For the text-containing cell, return its midpoint in (x, y) coordinate format. 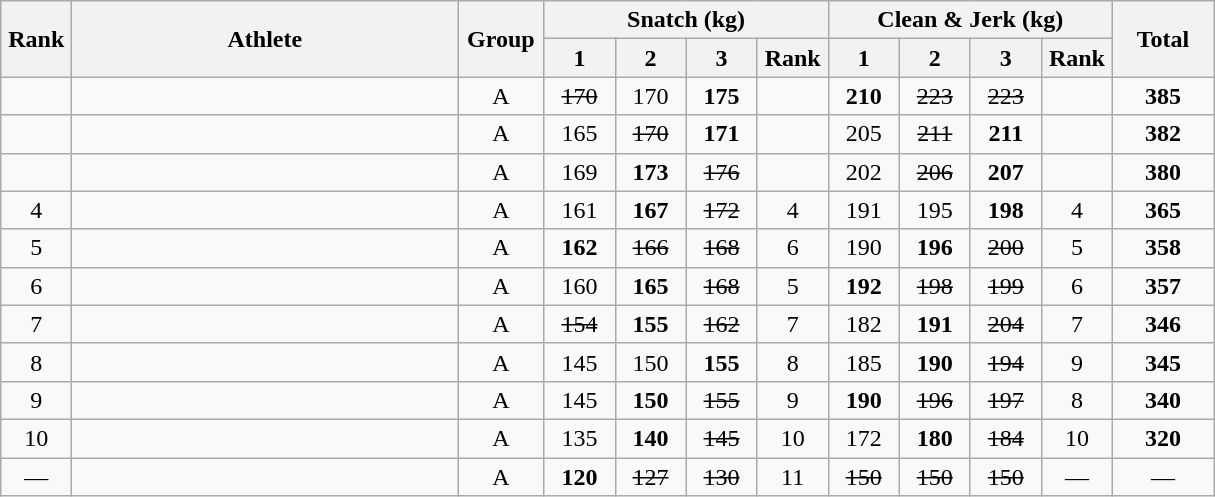
197 (1006, 400)
166 (650, 248)
154 (580, 324)
202 (864, 172)
205 (864, 134)
180 (934, 438)
Snatch (kg) (686, 20)
11 (792, 477)
357 (1162, 286)
380 (1162, 172)
194 (1006, 362)
Athlete (265, 39)
346 (1162, 324)
320 (1162, 438)
210 (864, 96)
358 (1162, 248)
135 (580, 438)
204 (1006, 324)
382 (1162, 134)
385 (1162, 96)
175 (722, 96)
171 (722, 134)
140 (650, 438)
160 (580, 286)
365 (1162, 210)
169 (580, 172)
176 (722, 172)
161 (580, 210)
185 (864, 362)
207 (1006, 172)
130 (722, 477)
173 (650, 172)
Total (1162, 39)
Clean & Jerk (kg) (970, 20)
127 (650, 477)
182 (864, 324)
192 (864, 286)
195 (934, 210)
345 (1162, 362)
184 (1006, 438)
206 (934, 172)
Group (501, 39)
199 (1006, 286)
167 (650, 210)
200 (1006, 248)
120 (580, 477)
340 (1162, 400)
